Capture the cell that displays the provided text and extract its [X, Y] central coordinate. 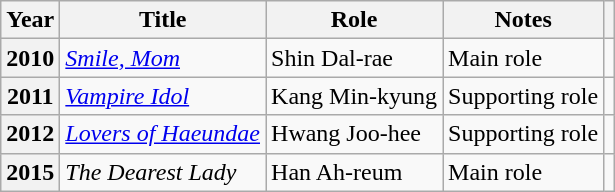
Han Ah-reum [354, 172]
Shin Dal-rae [354, 58]
Year [30, 20]
2015 [30, 172]
Lovers of Haeundae [163, 134]
Notes [524, 20]
2012 [30, 134]
Vampire Idol [163, 96]
Title [163, 20]
Smile, Mom [163, 58]
Role [354, 20]
Kang Min-kyung [354, 96]
Hwang Joo-hee [354, 134]
The Dearest Lady [163, 172]
2011 [30, 96]
2010 [30, 58]
